Output the [x, y] coordinate of the center of the cell containing the given text.  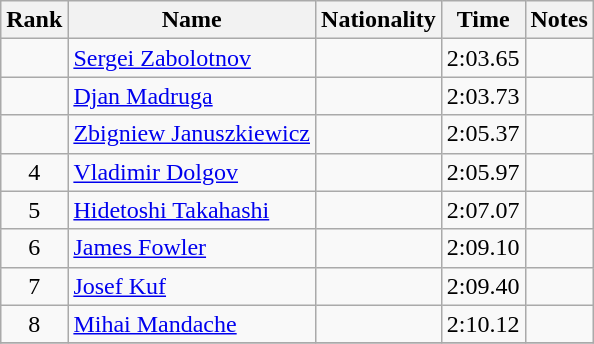
Djan Madruga [192, 96]
2:05.97 [483, 172]
2:09.10 [483, 248]
Mihai Mandache [192, 324]
2:09.40 [483, 286]
2:03.65 [483, 58]
2:10.12 [483, 324]
Notes [559, 20]
James Fowler [192, 248]
Hidetoshi Takahashi [192, 210]
Time [483, 20]
2:05.37 [483, 134]
2:07.07 [483, 210]
Vladimir Dolgov [192, 172]
7 [34, 286]
2:03.73 [483, 96]
Rank [34, 20]
Sergei Zabolotnov [192, 58]
8 [34, 324]
Nationality [379, 20]
Name [192, 20]
6 [34, 248]
5 [34, 210]
Josef Kuf [192, 286]
4 [34, 172]
Zbigniew Januszkiewicz [192, 134]
